Find where the given text appears and provide that cell's center as (x, y) coordinate. 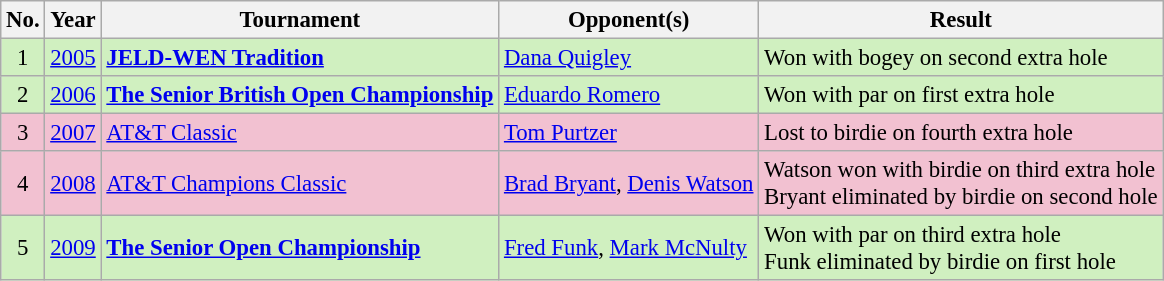
No. (23, 20)
The Senior British Open Championship (300, 95)
Watson won with birdie on third extra holeBryant eliminated by birdie on second hole (961, 184)
Result (961, 20)
2 (23, 95)
Opponent(s) (629, 20)
Won with bogey on second extra hole (961, 58)
2009 (73, 248)
Year (73, 20)
2007 (73, 133)
Won with par on first extra hole (961, 95)
AT&T Classic (300, 133)
Eduardo Romero (629, 95)
Lost to birdie on fourth extra hole (961, 133)
The Senior Open Championship (300, 248)
Tom Purtzer (629, 133)
3 (23, 133)
JELD-WEN Tradition (300, 58)
2005 (73, 58)
Dana Quigley (629, 58)
1 (23, 58)
Tournament (300, 20)
Won with par on third extra holeFunk eliminated by birdie on first hole (961, 248)
2008 (73, 184)
5 (23, 248)
Brad Bryant, Denis Watson (629, 184)
Fred Funk, Mark McNulty (629, 248)
2006 (73, 95)
4 (23, 184)
AT&T Champions Classic (300, 184)
